Identify which cell holds the provided text, then report its (x, y) central coordinate. 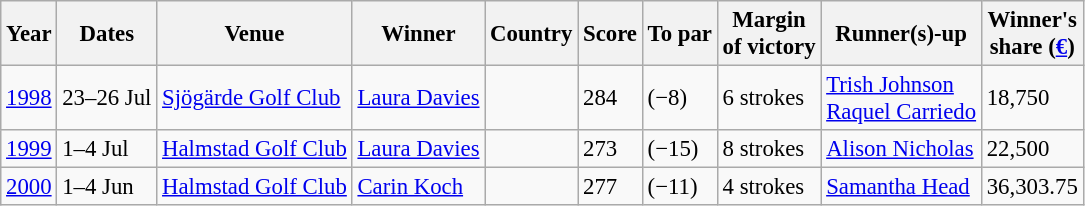
8 strokes (769, 149)
(−8) (680, 98)
Venue (254, 34)
Year (29, 34)
6 strokes (769, 98)
1–4 Jun (107, 187)
Sjögärde Golf Club (254, 98)
18,750 (1032, 98)
Marginof victory (769, 34)
(−11) (680, 187)
1999 (29, 149)
1–4 Jul (107, 149)
284 (610, 98)
Runner(s)-up (902, 34)
1998 (29, 98)
23–26 Jul (107, 98)
2000 (29, 187)
(−15) (680, 149)
To par (680, 34)
Samantha Head (902, 187)
Winner (418, 34)
277 (610, 187)
Country (532, 34)
273 (610, 149)
Score (610, 34)
Alison Nicholas (902, 149)
4 strokes (769, 187)
Carin Koch (418, 187)
36,303.75 (1032, 187)
Dates (107, 34)
22,500 (1032, 149)
Winner'sshare (€) (1032, 34)
Trish Johnson Raquel Carriedo (902, 98)
